Extract the (X, Y) coordinate from the center of the cell holding the provided text.  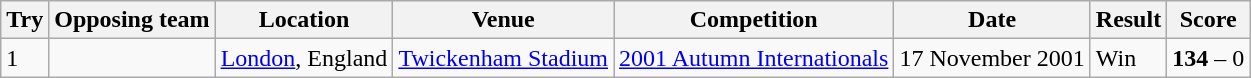
Opposing team (132, 20)
Venue (504, 20)
London, England (304, 58)
134 – 0 (1208, 58)
Win (1128, 58)
17 November 2001 (992, 58)
Competition (754, 20)
Score (1208, 20)
Result (1128, 20)
Try (25, 20)
Date (992, 20)
2001 Autumn Internationals (754, 58)
1 (25, 58)
Location (304, 20)
Twickenham Stadium (504, 58)
